Search for the cell housing the specified text and yield its (X, Y) center coordinate. 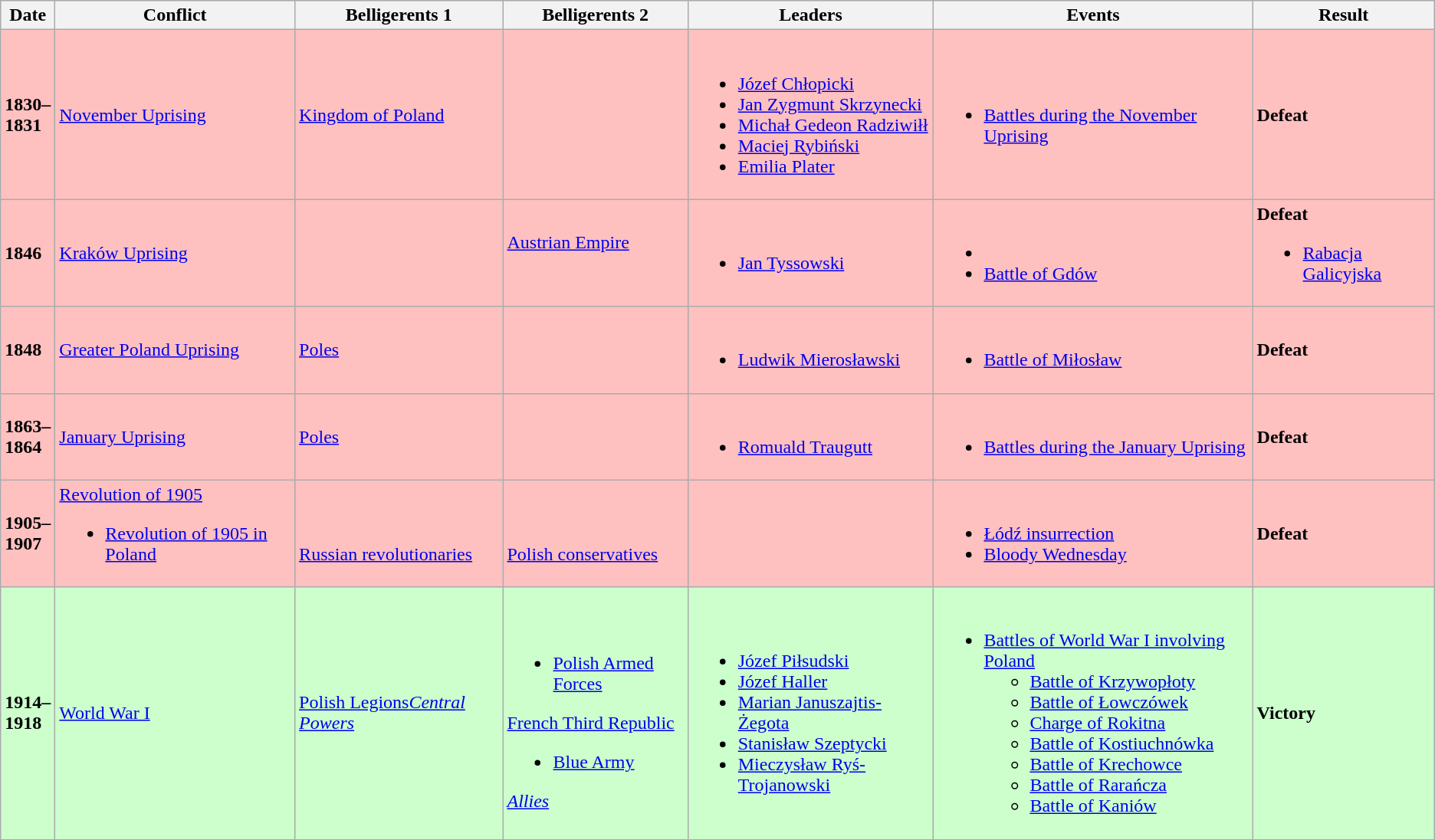
Battle of Gdów (1093, 253)
Revolution of 1905Revolution of 1905 in Poland (175, 533)
Battles during the November Uprising (1093, 115)
Kraków Uprising (175, 253)
Jan Tyssowski (811, 253)
Belligerents 1 (399, 15)
Polish LegionsCentral Powers (399, 713)
1863–1864 (28, 437)
Conflict (175, 15)
Polish Armed Forces French Third Republic Blue ArmyAllies (595, 713)
DefeatRabacja Galicyjska (1343, 253)
Result (1343, 15)
Battles during the January Uprising (1093, 437)
January Uprising (175, 437)
Events (1093, 15)
Ludwik Mierosławski (811, 349)
Kingdom of Poland (399, 115)
Polish conservatives (595, 533)
World War I (175, 713)
Romuald Traugutt (811, 437)
Russian revolutionaries (399, 533)
Józef PiłsudskiJózef HallerMarian Januszajtis-ŻegotaStanisław SzeptyckiMieczysław Ryś-Trojanowski (811, 713)
1914–1918 (28, 713)
Łódź insurrectionBloody Wednesday (1093, 533)
1905–1907 (28, 533)
1830–1831 (28, 115)
Józef ChłopickiJan Zygmunt SkrzyneckiMichał Gedeon RadziwiłłMaciej RybińskiEmilia Plater (811, 115)
1846 (28, 253)
Date (28, 15)
November Uprising (175, 115)
1848 (28, 349)
Leaders (811, 15)
Victory (1343, 713)
Battle of Miłosław (1093, 349)
Greater Poland Uprising (175, 349)
Belligerents 2 (595, 15)
Austrian Empire (595, 253)
